For the text-containing cell, return its midpoint in (x, y) coordinate format. 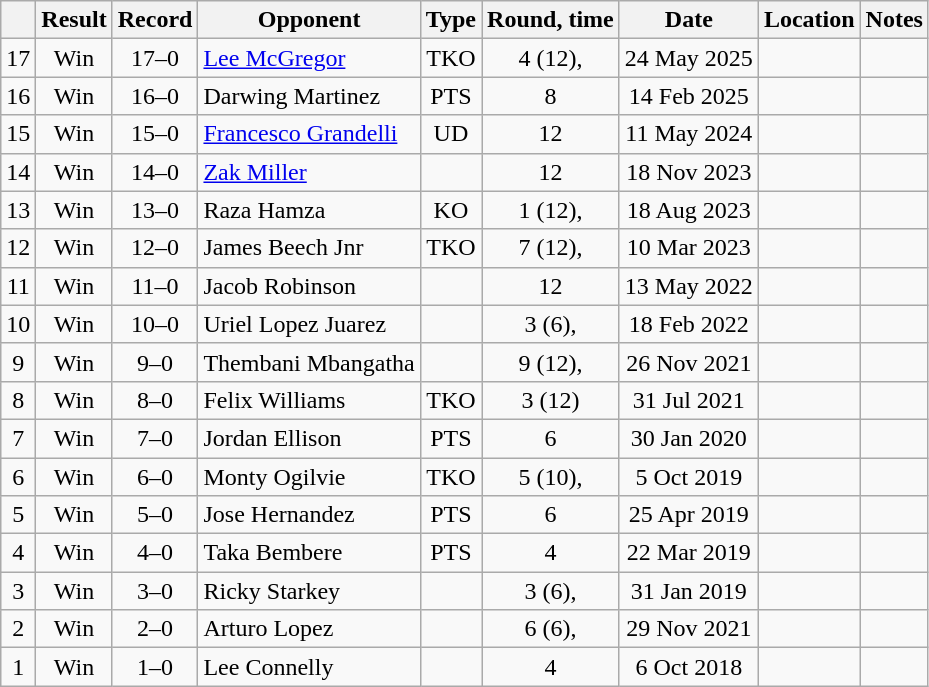
9–0 (155, 362)
18 Aug 2023 (688, 210)
Round, time (551, 20)
10 (18, 324)
4 (12), (551, 58)
15–0 (155, 134)
26 Nov 2021 (688, 362)
Lee Connelly (309, 667)
16–0 (155, 96)
24 May 2025 (688, 58)
6 (6), (551, 629)
10–0 (155, 324)
5 (18, 515)
7 (12), (551, 248)
Result (74, 20)
11 (18, 286)
11 May 2024 (688, 134)
Record (155, 20)
6–0 (155, 477)
31 Jul 2021 (688, 400)
8–0 (155, 400)
Lee McGregor (309, 58)
10 Mar 2023 (688, 248)
7–0 (155, 438)
13 (18, 210)
Date (688, 20)
5–0 (155, 515)
15 (18, 134)
5 Oct 2019 (688, 477)
Raza Hamza (309, 210)
2–0 (155, 629)
7 (18, 438)
9 (12), (551, 362)
Arturo Lopez (309, 629)
UD (450, 134)
Darwing Martinez (309, 96)
17 (18, 58)
Type (450, 20)
1 (12), (551, 210)
25 Apr 2019 (688, 515)
Jordan Ellison (309, 438)
Zak Miller (309, 172)
4–0 (155, 553)
22 Mar 2019 (688, 553)
30 Jan 2020 (688, 438)
3 (12) (551, 400)
13–0 (155, 210)
13 May 2022 (688, 286)
1 (18, 667)
29 Nov 2021 (688, 629)
3–0 (155, 591)
12–0 (155, 248)
Francesco Grandelli (309, 134)
31 Jan 2019 (688, 591)
Location (809, 20)
Jacob Robinson (309, 286)
9 (18, 362)
2 (18, 629)
1–0 (155, 667)
Opponent (309, 20)
James Beech Jnr (309, 248)
6 Oct 2018 (688, 667)
Monty Ogilvie (309, 477)
18 Nov 2023 (688, 172)
Notes (894, 20)
Felix Williams (309, 400)
14 (18, 172)
KO (450, 210)
16 (18, 96)
14–0 (155, 172)
11–0 (155, 286)
Uriel Lopez Juarez (309, 324)
Jose Hernandez (309, 515)
17–0 (155, 58)
5 (10), (551, 477)
Taka Bembere (309, 553)
Ricky Starkey (309, 591)
14 Feb 2025 (688, 96)
Thembani Mbangatha (309, 362)
3 (18, 591)
18 Feb 2022 (688, 324)
